Return (x, y) of the center of cell containing provided text 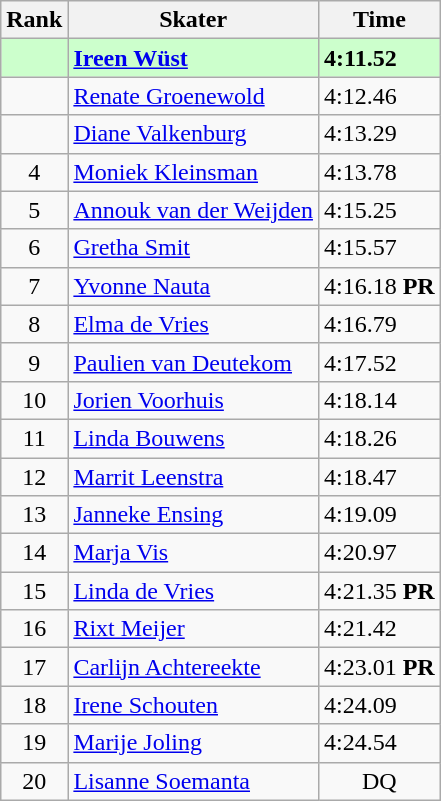
Gretha Smit (194, 248)
9 (34, 362)
Marrit Leenstra (194, 477)
Carlijn Achtereekte (194, 667)
4:23.01 PR (379, 667)
11 (34, 438)
4:24.09 (379, 705)
4:18.26 (379, 438)
5 (34, 210)
4:12.46 (379, 96)
Renate Groenewold (194, 96)
Paulien van Deutekom (194, 362)
Time (379, 20)
Elma de Vries (194, 324)
15 (34, 591)
Skater (194, 20)
4:15.25 (379, 210)
Rixt Meijer (194, 629)
Jorien Voorhuis (194, 400)
DQ (379, 781)
16 (34, 629)
8 (34, 324)
4:16.18 PR (379, 286)
Yvonne Nauta (194, 286)
17 (34, 667)
4:21.42 (379, 629)
6 (34, 248)
7 (34, 286)
Diane Valkenburg (194, 134)
10 (34, 400)
Ireen Wüst (194, 58)
4:13.78 (379, 172)
Rank (34, 20)
13 (34, 515)
4:13.29 (379, 134)
Lisanne Soemanta (194, 781)
4:15.57 (379, 248)
Moniek Kleinsman (194, 172)
Marja Vis (194, 553)
4:20.97 (379, 553)
4:17.52 (379, 362)
Linda Bouwens (194, 438)
Annouk van der Weijden (194, 210)
4:21.35 PR (379, 591)
Marije Joling (194, 743)
4:18.47 (379, 477)
4:18.14 (379, 400)
Irene Schouten (194, 705)
12 (34, 477)
18 (34, 705)
14 (34, 553)
4:16.79 (379, 324)
4:24.54 (379, 743)
20 (34, 781)
Janneke Ensing (194, 515)
4:11.52 (379, 58)
Linda de Vries (194, 591)
4:19.09 (379, 515)
4 (34, 172)
19 (34, 743)
